For the text-containing cell, return its midpoint in (X, Y) coordinate format. 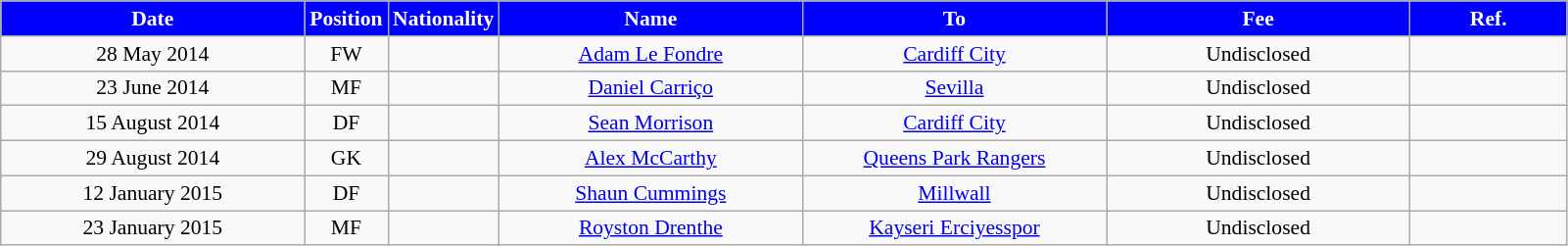
Sean Morrison (650, 123)
23 June 2014 (153, 88)
Millwall (954, 193)
Ref. (1489, 19)
Kayseri Erciyesspor (954, 228)
Shaun Cummings (650, 193)
Position (347, 19)
Queens Park Rangers (954, 159)
Date (153, 19)
Daniel Carriço (650, 88)
Nationality (443, 19)
12 January 2015 (153, 193)
Name (650, 19)
15 August 2014 (153, 123)
Royston Drenthe (650, 228)
GK (347, 159)
To (954, 19)
FW (347, 54)
Fee (1259, 19)
28 May 2014 (153, 54)
Sevilla (954, 88)
Alex McCarthy (650, 159)
Adam Le Fondre (650, 54)
23 January 2015 (153, 228)
29 August 2014 (153, 159)
